Capture the cell that displays the provided text and extract its [X, Y] central coordinate. 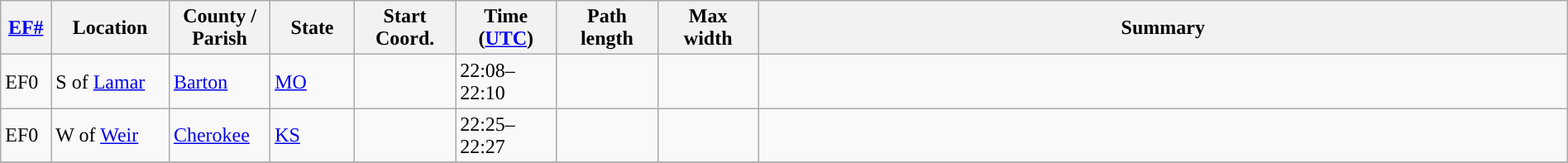
Location [111, 28]
State [313, 28]
Start Coord. [404, 28]
Summary [1163, 28]
W of Weir [111, 136]
Path length [607, 28]
MO [313, 81]
County / Parish [219, 28]
Time (UTC) [506, 28]
EF# [26, 28]
KS [313, 136]
22:08–22:10 [506, 81]
S of Lamar [111, 81]
Max width [708, 28]
22:25–22:27 [506, 136]
Barton [219, 81]
Cherokee [219, 136]
